Provide the (x, y) coordinate of the cell's center where the given text is located.  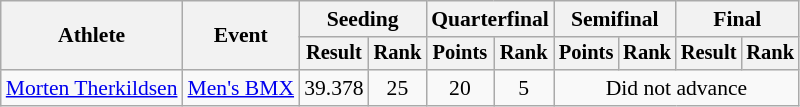
Semifinal (615, 19)
Quarterfinal (490, 19)
Event (242, 36)
Seeding (362, 19)
39.378 (334, 88)
Men's BMX (242, 88)
Final (738, 19)
5 (524, 88)
Morten Therkildsen (92, 88)
Athlete (92, 36)
Did not advance (676, 88)
20 (460, 88)
25 (398, 88)
